Provide the (x, y) coordinate of the cell's center where the given text is located.  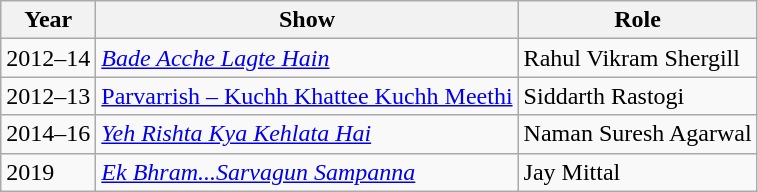
2012–14 (48, 58)
Show (307, 20)
Bade Acche Lagte Hain (307, 58)
2019 (48, 172)
Naman Suresh Agarwal (638, 134)
Parvarrish – Kuchh Khattee Kuchh Meethi (307, 96)
Ek Bhram...Sarvagun Sampanna (307, 172)
Rahul Vikram Shergill (638, 58)
2014–16 (48, 134)
2012–13 (48, 96)
Jay Mittal (638, 172)
Year (48, 20)
Siddarth Rastogi (638, 96)
Role (638, 20)
Yeh Rishta Kya Kehlata Hai (307, 134)
